For the text-containing cell, return its midpoint in [x, y] coordinate format. 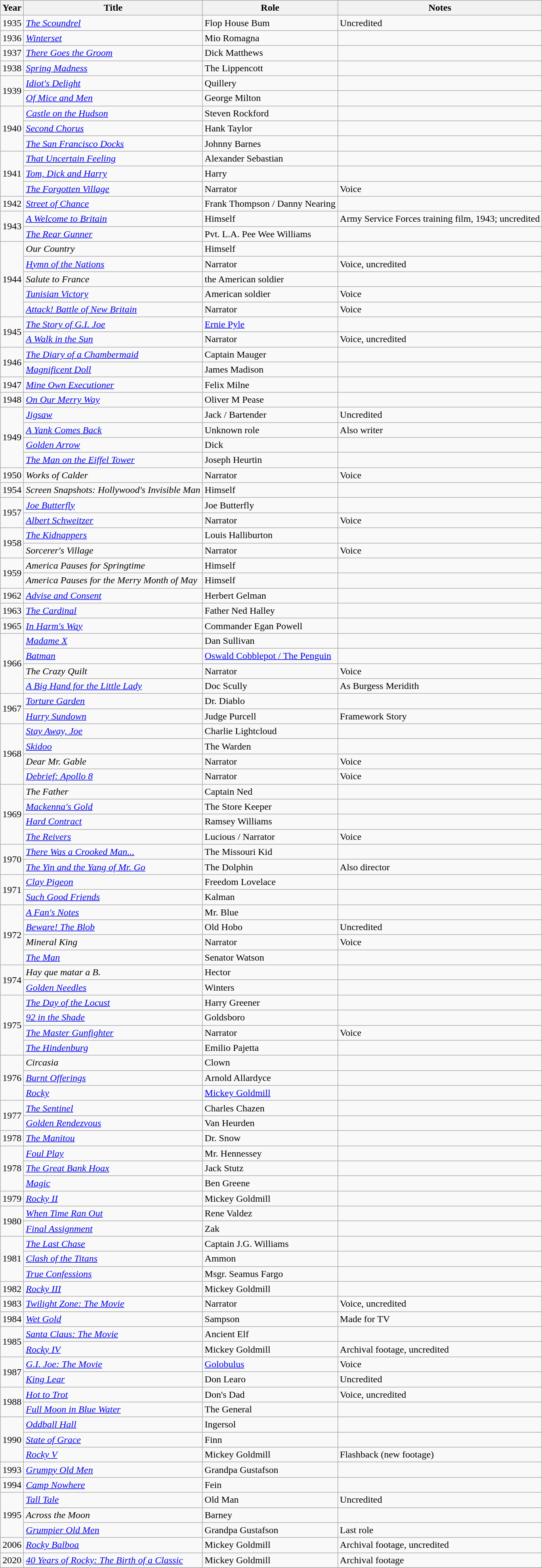
1995 [12, 1515]
Pvt. L.A. Pee Wee Williams [270, 234]
1943 [12, 226]
Madame X [113, 641]
Sampson [270, 1319]
Camp Nowhere [113, 1485]
Magic [113, 1184]
Works of Calder [113, 475]
Doc Scully [270, 686]
American soldier [270, 294]
Such Good Friends [113, 897]
1935 [12, 23]
1937 [12, 53]
State of Grace [113, 1440]
Mr. Blue [270, 912]
Captain J.G. Williams [270, 1244]
Oliver M Pease [270, 400]
1981 [12, 1259]
Captain Ned [270, 792]
On Our Merry Way [113, 400]
40 Years of Rocky: The Birth of a Classic [113, 1560]
1954 [12, 490]
The Diary of a Chambermaid [113, 354]
Title [113, 8]
Harry Greener [270, 1003]
1940 [12, 128]
Santa Claus: The Movie [113, 1334]
Finn [270, 1440]
As Burgess Meridith [440, 686]
1936 [12, 38]
A Fan's Notes [113, 912]
The Store Keeper [270, 807]
Golden Rendezvous [113, 1123]
Army Service Forces training film, 1943; uncredited [440, 219]
The Man [113, 957]
Quillery [270, 83]
Captain Mauger [270, 354]
Mio Romagna [270, 38]
The Yin and the Yang of Mr. Go [113, 867]
Golden Arrow [113, 445]
Rocky IV [113, 1349]
1976 [12, 1078]
Jack / Bartender [270, 415]
Hay que matar a B. [113, 972]
Across the Moon [113, 1515]
1980 [12, 1221]
Our Country [113, 249]
The Crazy Quilt [113, 671]
1979 [12, 1199]
Zak [270, 1229]
Street of Chance [113, 204]
Clay Pigeon [113, 882]
Kalman [270, 897]
1949 [12, 437]
1957 [12, 513]
Dr. Snow [270, 1138]
The San Francisco Docks [113, 143]
1939 [12, 91]
Hymn of the Nations [113, 264]
the American soldier [270, 279]
Attack! Battle of New Britain [113, 309]
1959 [12, 573]
James Madison [270, 369]
Circasia [113, 1063]
Of Mice and Men [113, 98]
Also director [440, 867]
1945 [12, 332]
Flashback (new footage) [440, 1455]
Hurry Sundown [113, 716]
Role [270, 8]
A Walk in the Sun [113, 339]
Rocky V [113, 1455]
Charles Chazen [270, 1108]
Dan Sullivan [270, 641]
Wet Gold [113, 1319]
Arnold Allardyce [270, 1078]
92 in the Shade [113, 1018]
Charlie Lightcloud [270, 731]
Twilight Zone: The Movie [113, 1304]
Ingersol [270, 1425]
The Missouri Kid [270, 852]
Hot to Trot [113, 1394]
Mackenna's Gold [113, 807]
Harry [270, 173]
Johnny Barnes [270, 143]
A Big Hand for the Little Lady [113, 686]
Jack Stutz [270, 1168]
1944 [12, 279]
Don Learo [270, 1379]
Final Assignment [113, 1229]
Rene Valdez [270, 1214]
Rocky III [113, 1289]
Last role [440, 1530]
The Dolphin [270, 867]
Mine Own Executioner [113, 384]
Rocky Balboa [113, 1545]
The Day of the Locust [113, 1003]
The General [270, 1410]
1950 [12, 475]
Oddball Hall [113, 1425]
The Kidnappers [113, 535]
Clash of the Titans [113, 1259]
1941 [12, 173]
Louis Halliburton [270, 535]
Jigsaw [113, 415]
The Master Gunfighter [113, 1033]
Clown [270, 1063]
Hector [270, 972]
Full Moon in Blue Water [113, 1410]
The Hindenburg [113, 1048]
Dick Matthews [270, 53]
Second Chorus [113, 128]
King Lear [113, 1379]
Msgr. Seamus Fargo [270, 1274]
1948 [12, 400]
The Man on the Eiffel Tower [113, 460]
Made for TV [440, 1319]
Rocky [113, 1093]
Father Ned Halley [270, 611]
Grumpier Old Men [113, 1530]
Beware! The Blob [113, 927]
The Sentinel [113, 1108]
Winterset [113, 38]
Old Hobo [270, 927]
1975 [12, 1025]
1942 [12, 204]
Golden Needles [113, 988]
1985 [12, 1342]
1990 [12, 1440]
Foul Play [113, 1153]
Ben Greene [270, 1184]
The Story of G.I. Joe [113, 324]
1958 [12, 543]
1968 [12, 754]
Albert Schweitzer [113, 520]
1982 [12, 1289]
1966 [12, 663]
1972 [12, 934]
Debrief: Apollo 8 [113, 776]
Rocky II [113, 1199]
The Forgotten Village [113, 189]
The Cardinal [113, 611]
Judge Purcell [270, 716]
Sorcerer's Village [113, 550]
Torture Garden [113, 701]
1993 [12, 1470]
Notes [440, 8]
1987 [12, 1372]
Winters [270, 988]
Tall Tale [113, 1500]
Idiot's Delight [113, 83]
Flop House Bum [270, 23]
America Pauses for Springtime [113, 565]
There Goes the Groom [113, 53]
The Rear Gunner [113, 234]
2006 [12, 1545]
Golobulus [270, 1364]
Fein [270, 1485]
When Time Ran Out [113, 1214]
2020 [12, 1560]
1971 [12, 889]
Castle on the Hudson [113, 113]
Tunisian Victory [113, 294]
Goldsboro [270, 1018]
Senator Watson [270, 957]
Ernie Pyle [270, 324]
Hank Taylor [270, 128]
Oswald Cobblepot / The Penguin [270, 656]
G.I. Joe: The Movie [113, 1364]
Joseph Heurtin [270, 460]
There Was a Crooked Man... [113, 852]
Herbert Gelman [270, 596]
1965 [12, 626]
A Yank Comes Back [113, 430]
Van Heurden [270, 1123]
The Warden [270, 746]
1963 [12, 611]
George Milton [270, 98]
1946 [12, 362]
Stay Away, Joe [113, 731]
Ancient Elf [270, 1334]
Steven Rockford [270, 113]
Batman [113, 656]
Lucious / Narrator [270, 837]
Skidoo [113, 746]
The Father [113, 792]
The Manitou [113, 1138]
Mineral King [113, 942]
Burnt Offerings [113, 1078]
1938 [12, 68]
1984 [12, 1319]
Screen Snapshots: Hollywood's Invisible Man [113, 490]
Dick [270, 445]
Archival footage [440, 1560]
1967 [12, 709]
The Great Bank Hoax [113, 1168]
Barney [270, 1515]
Freedom Lovelace [270, 882]
Year [12, 8]
In Harm's Way [113, 626]
Framework Story [440, 716]
Felix Milne [270, 384]
1977 [12, 1115]
The Lippencott [270, 68]
Ramsey Williams [270, 822]
Advise and Consent [113, 596]
1983 [12, 1304]
Magnificent Doll [113, 369]
The Reivers [113, 837]
Ammon [270, 1259]
Also writer [440, 430]
1947 [12, 384]
Unknown role [270, 430]
Frank Thompson / Danny Nearing [270, 204]
1994 [12, 1485]
Commander Egan Powell [270, 626]
Grumpy Old Men [113, 1470]
True Confessions [113, 1274]
1970 [12, 859]
Don's Dad [270, 1394]
The Last Chase [113, 1244]
Old Man [270, 1500]
A Welcome to Britain [113, 219]
Alexander Sebastian [270, 158]
Salute to France [113, 279]
1988 [12, 1402]
The Scoundrel [113, 23]
America Pauses for the Merry Month of May [113, 580]
Tom, Dick and Harry [113, 173]
Mr. Hennessey [270, 1153]
Dear Mr. Gable [113, 761]
Hard Contract [113, 822]
Spring Madness [113, 68]
Dr. Diablo [270, 701]
1969 [12, 814]
Emilio Pajetta [270, 1048]
1974 [12, 980]
That Uncertain Feeling [113, 158]
1962 [12, 596]
